Detect which cell encompasses the target text, then output its [x, y] center coordinate. 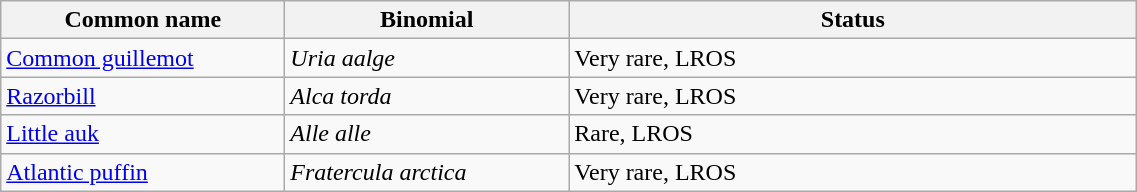
Alca torda [427, 96]
Razorbill [143, 96]
Alle alle [427, 134]
Uria aalge [427, 58]
Atlantic puffin [143, 172]
Fratercula arctica [427, 172]
Status [853, 20]
Binomial [427, 20]
Little auk [143, 134]
Common guillemot [143, 58]
Common name [143, 20]
Rare, LROS [853, 134]
